Capture the cell that displays the provided text and extract its [x, y] central coordinate. 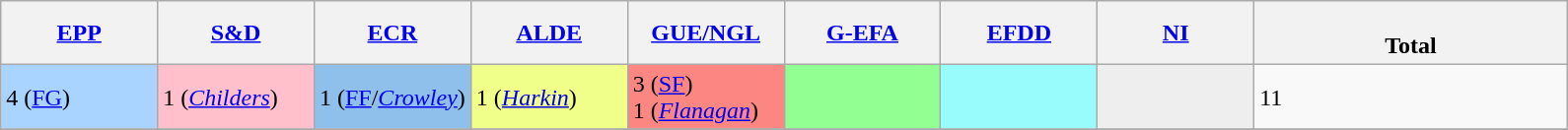
S&D [237, 33]
Total [1411, 33]
1 (Harkin) [548, 97]
ECR [392, 33]
1 (Childers) [237, 97]
ALDE [548, 33]
1 (FF/Crowley) [392, 97]
4 (FG) [79, 97]
11 [1411, 97]
GUE/NGL [706, 33]
NI [1176, 33]
EPP [79, 33]
G-EFA [862, 33]
EFDD [1020, 33]
3 (SF)1 (Flanagan) [706, 97]
